Pinpoint the cell where the given text exists, returning its [X, Y] midpoint coordinate. 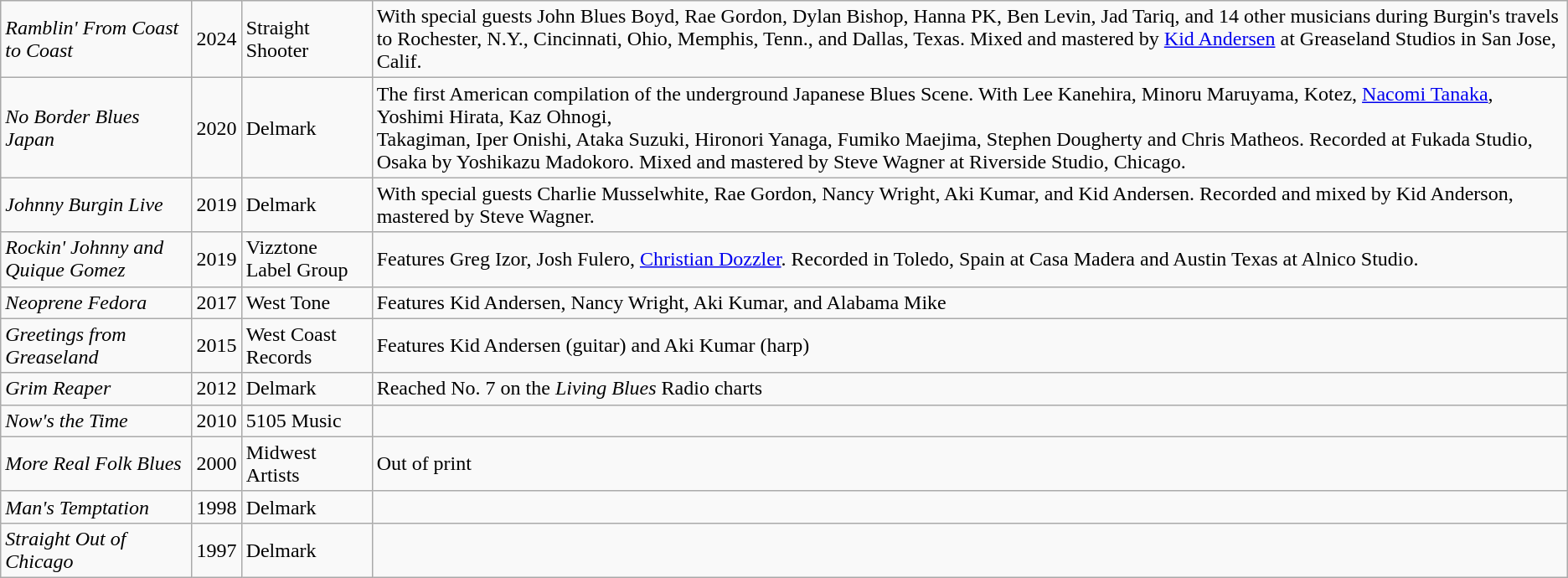
Ramblin' From Coast to Coast [96, 39]
1998 [216, 507]
Midwest Artists [307, 464]
Features Greg Izor, Josh Fulero, Christian Dozzler. Recorded in Toledo, Spain at Casa Madera and Austin Texas at Alnico Studio. [970, 260]
2000 [216, 464]
Grim Reaper [96, 389]
Reached No. 7 on the Living Blues Radio charts [970, 389]
Now's the Time [96, 421]
Man's Temptation [96, 507]
2015 [216, 345]
1997 [216, 550]
2020 [216, 127]
West Tone [307, 302]
Features Kid Andersen (guitar) and Aki Kumar (harp) [970, 345]
2024 [216, 39]
2012 [216, 389]
Vizztone Label Group [307, 260]
No Border Blues Japan [96, 127]
5105 Music [307, 421]
Rockin' Johnny and Quique Gomez [96, 260]
Greetings from Greaseland [96, 345]
More Real Folk Blues [96, 464]
West Coast Records [307, 345]
Out of print [970, 464]
2017 [216, 302]
Neoprene Fedora [96, 302]
Straight Shooter [307, 39]
Johnny Burgin Live [96, 204]
Features Kid Andersen, Nancy Wright, Aki Kumar, and Alabama Mike [970, 302]
2010 [216, 421]
Straight Out of Chicago [96, 550]
